Locate the cell with the specified text and output its (X, Y) center coordinate. 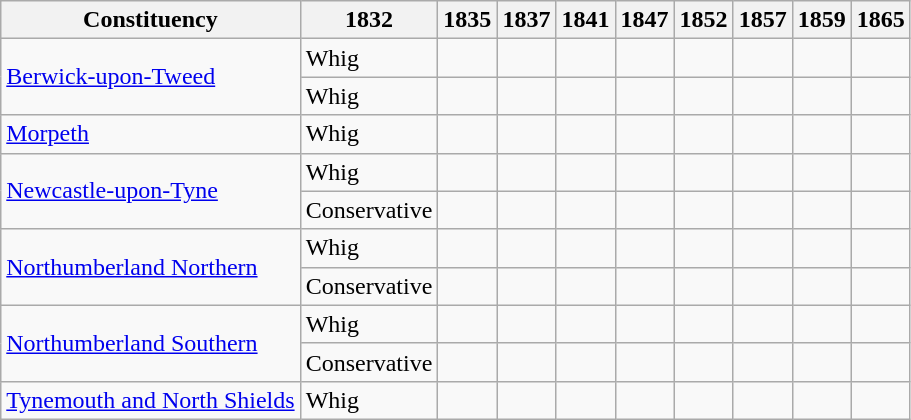
1832 (369, 20)
Newcastle-upon-Tyne (150, 191)
1841 (586, 20)
Tynemouth and North Shields (150, 400)
1852 (704, 20)
1847 (644, 20)
Morpeth (150, 134)
1835 (468, 20)
Northumberland Southern (150, 343)
Berwick-upon-Tweed (150, 77)
1859 (822, 20)
Constituency (150, 20)
1857 (762, 20)
1837 (526, 20)
1865 (880, 20)
Northumberland Northern (150, 267)
